Find where the given text appears and provide that cell's center as [X, Y] coordinate. 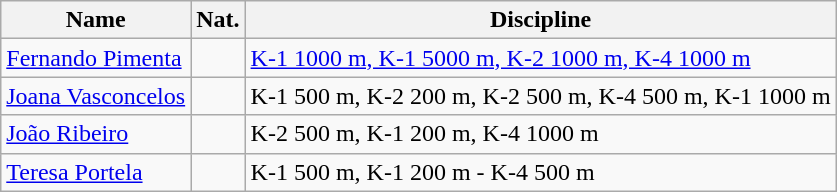
K-1 1000 m, K-1 5000 m, K-2 1000 m, K-4 1000 m [540, 58]
K-1 500 m, K-2 200 m, K-2 500 m, K-4 500 m, K-1 1000 m [540, 96]
Joana Vasconcelos [96, 96]
K-2 500 m, K-1 200 m, K-4 1000 m [540, 134]
Discipline [540, 20]
João Ribeiro [96, 134]
Fernando Pimenta [96, 58]
Teresa Portela [96, 172]
Name [96, 20]
Nat. [218, 20]
K-1 500 m, K-1 200 m - K-4 500 m [540, 172]
